Extract the (X, Y) coordinate from the center of the cell holding the provided text.  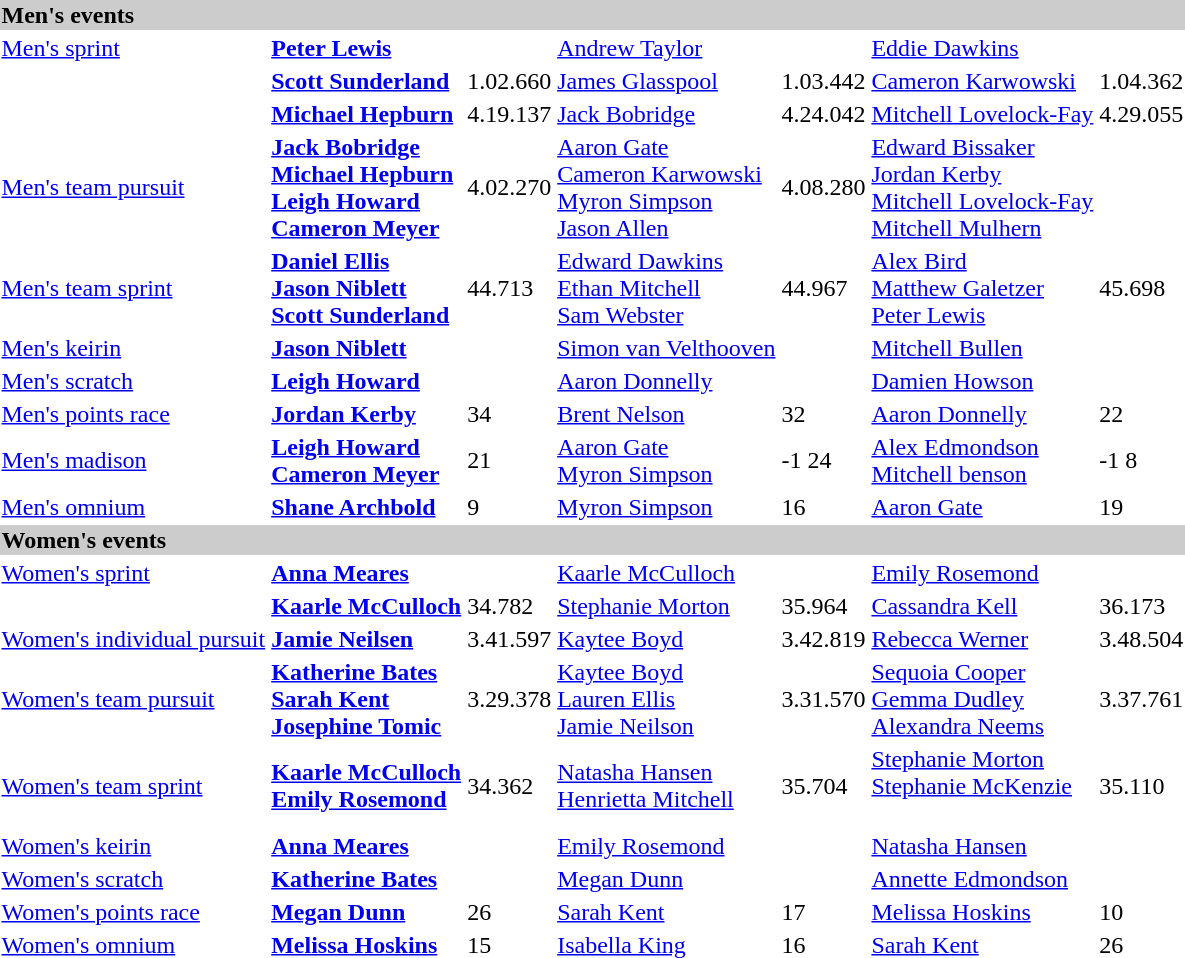
Alex EdmondsonMitchell benson (982, 460)
44.967 (824, 288)
Myron Simpson (666, 507)
Men's points race (134, 414)
Scott Sunderland (366, 81)
Jack BobridgeMichael HepburnLeigh HowardCameron Meyer (366, 188)
Women's sprint (134, 573)
Men's keirin (134, 348)
Women's team pursuit (134, 699)
Peter Lewis (366, 48)
Women's individual pursuit (134, 639)
Sarah Kent (666, 912)
44.713 (510, 288)
22 (1142, 414)
Aaron GateMyron Simpson (666, 460)
Edward DawkinsEthan MitchellSam Webster (666, 288)
4.29.055 (1142, 114)
4.08.280 (824, 188)
34.782 (510, 606)
Aaron GateCameron KarwowskiMyron SimpsonJason Allen (666, 188)
Aaron Gate (982, 507)
-1 24 (824, 460)
3.48.504 (1142, 639)
1.02.660 (510, 81)
Damien Howson (982, 381)
Mitchell Bullen (982, 348)
3.42.819 (824, 639)
Katherine Bates (366, 879)
Shane Archbold (366, 507)
Stephanie Morton (666, 606)
35.964 (824, 606)
4.24.042 (824, 114)
Michael Hepburn (366, 114)
Men's madison (134, 460)
-1 8 (1142, 460)
9 (510, 507)
Men's sprint (134, 48)
Women's team sprint (134, 786)
Women's keirin (134, 846)
Men's team sprint (134, 288)
21 (510, 460)
Andrew Taylor (666, 48)
32 (824, 414)
Natasha HansenHenrietta Mitchell (666, 786)
Women's points race (134, 912)
Eddie Dawkins (982, 48)
Natasha Hansen (982, 846)
Sequoia CooperGemma DudleyAlexandra Neems (982, 699)
4.19.137 (510, 114)
Daniel EllisJason NiblettScott Sunderland (366, 288)
Edward BissakerJordan KerbyMitchell Lovelock-FayMitchell Mulhern (982, 188)
Kaytee Boyd (666, 639)
Men's omnium (134, 507)
1.04.362 (1142, 81)
Women's events (592, 540)
35.110 (1142, 786)
10 (1142, 912)
Cassandra Kell (982, 606)
3.41.597 (510, 639)
Jack Bobridge (666, 114)
34.362 (510, 786)
Alex BirdMatthew GaletzerPeter Lewis (982, 288)
Katherine BatesSarah KentJosephine Tomic (366, 699)
35.704 (824, 786)
26 (510, 912)
Kaytee BoydLauren EllisJamie Neilson (666, 699)
Men's scratch (134, 381)
36.173 (1142, 606)
Brent Nelson (666, 414)
Jordan Kerby (366, 414)
3.31.570 (824, 699)
Annette Edmondson (982, 879)
19 (1142, 507)
Stephanie MortonStephanie McKenzie (982, 786)
Simon van Velthooven (666, 348)
Kaarle McCullochEmily Rosemond (366, 786)
Men's events (592, 15)
1.03.442 (824, 81)
Rebecca Werner (982, 639)
Mitchell Lovelock-Fay (982, 114)
17 (824, 912)
James Glasspool (666, 81)
Leigh Howard (366, 381)
Women's scratch (134, 879)
45.698 (1142, 288)
3.29.378 (510, 699)
Cameron Karwowski (982, 81)
16 (824, 507)
Leigh HowardCameron Meyer (366, 460)
4.02.270 (510, 188)
34 (510, 414)
Jason Niblett (366, 348)
Men's team pursuit (134, 188)
Melissa Hoskins (982, 912)
3.37.761 (1142, 699)
Jamie Neilsen (366, 639)
